Identify which cell holds the provided text, then report its (x, y) central coordinate. 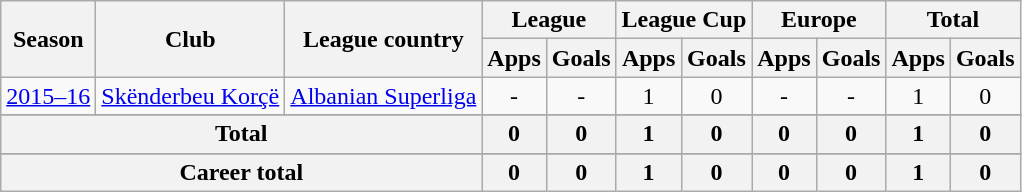
Albanian Superliga (384, 96)
Career total (242, 172)
Season (48, 39)
Europe (819, 20)
League (549, 20)
Skënderbeu Korçë (190, 96)
League Cup (684, 20)
League country (384, 39)
Club (190, 39)
2015–16 (48, 96)
